Determine the [X, Y] coordinate at the center of the cell enclosing the given text.  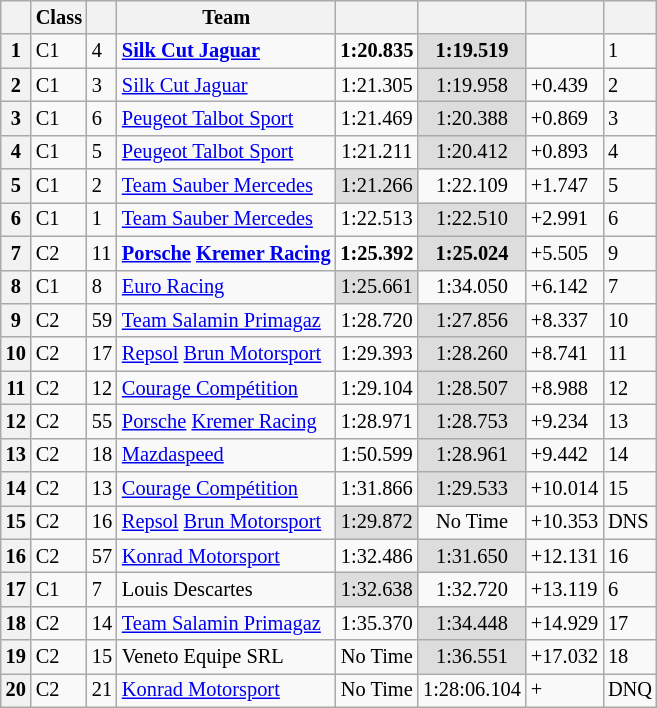
Louis Descartes [226, 589]
1:50.599 [376, 455]
+13.119 [564, 589]
+12.131 [564, 556]
1:32.486 [376, 556]
1:22.513 [376, 219]
1:35.370 [376, 623]
+0.869 [564, 118]
1:20.835 [376, 51]
1:29.533 [472, 489]
+0.893 [564, 152]
+6.142 [564, 287]
1:34.050 [472, 287]
+8.988 [564, 388]
1:20.388 [472, 118]
+2.991 [564, 219]
1:25.392 [376, 253]
+9.442 [564, 455]
1:31.866 [376, 489]
1:28.260 [472, 354]
20 [16, 690]
+8.741 [564, 354]
1:29.872 [376, 522]
+17.032 [564, 657]
1:32.638 [376, 589]
21 [102, 690]
Mazdaspeed [226, 455]
1:21.211 [376, 152]
1:20.412 [472, 152]
55 [102, 421]
+0.439 [564, 85]
+9.234 [564, 421]
1:28.507 [472, 388]
1:28:06.104 [472, 690]
1:29.104 [376, 388]
57 [102, 556]
Team [226, 17]
+ [564, 690]
1:36.551 [472, 657]
1:34.448 [472, 623]
+1.747 [564, 186]
Euro Racing [226, 287]
1:22.510 [472, 219]
Class [59, 17]
1:22.109 [472, 186]
DNS [630, 522]
+5.505 [564, 253]
+10.353 [564, 522]
1:25.024 [472, 253]
1:25.661 [376, 287]
1:29.393 [376, 354]
1:27.856 [472, 320]
1:21.305 [376, 85]
1:32.720 [472, 589]
DNQ [630, 690]
1:19.519 [472, 51]
1:21.266 [376, 186]
Veneto Equipe SRL [226, 657]
1:19.958 [472, 85]
1:31.650 [472, 556]
1:28.971 [376, 421]
1:28.961 [472, 455]
+10.014 [564, 489]
1:28.720 [376, 320]
1:21.469 [376, 118]
1:28.753 [472, 421]
19 [16, 657]
+8.337 [564, 320]
59 [102, 320]
+14.929 [564, 623]
